Pinpoint the cell where the given text exists, returning its (X, Y) midpoint coordinate. 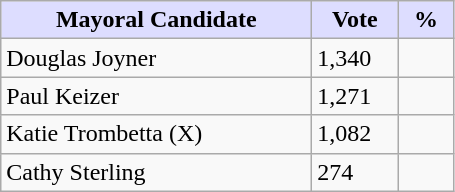
274 (355, 172)
1,340 (355, 58)
1,082 (355, 134)
Paul Keizer (156, 96)
Cathy Sterling (156, 172)
Katie Trombetta (X) (156, 134)
Mayoral Candidate (156, 20)
% (426, 20)
Douglas Joyner (156, 58)
1,271 (355, 96)
Vote (355, 20)
